Pinpoint the cell where the given text exists, returning its [x, y] midpoint coordinate. 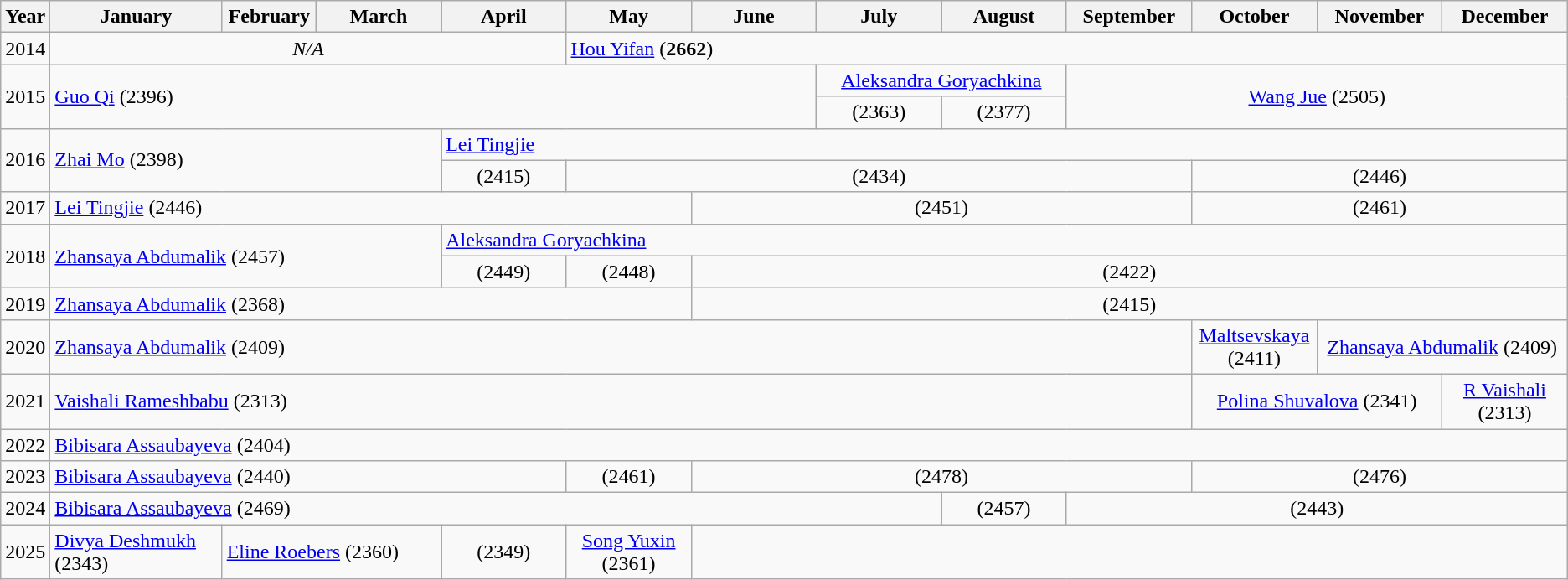
July [878, 17]
(2457) [1003, 509]
January [136, 17]
2017 [25, 208]
Lei Tingjie (2446) [370, 208]
(2476) [1380, 477]
Vaishali Rameshbabu (2313) [622, 401]
2022 [25, 445]
Lei Tingjie [1005, 144]
N/A [308, 49]
(2434) [879, 176]
(2349) [504, 552]
Song Yuxin (2361) [628, 552]
2014 [25, 49]
March [379, 17]
(2451) [941, 208]
November [1379, 17]
Polina Shuvalova (2341) [1317, 401]
2024 [25, 509]
Divya Deshmukh (2343) [136, 552]
December [1505, 17]
Bibisara Assaubayeva (2404) [809, 445]
Zhansaya Abdumalik (2457) [246, 256]
February [269, 17]
2016 [25, 160]
2021 [25, 401]
(2449) [504, 272]
Zhansaya Abdumalik (2368) [370, 303]
Zhai Mo (2398) [246, 160]
R Vaishali (2313) [1505, 401]
June [754, 17]
April [504, 17]
(2377) [1003, 112]
(2478) [941, 477]
2020 [25, 347]
(2443) [1317, 509]
Guo Qi (2396) [434, 96]
2025 [25, 552]
May [628, 17]
Wang Jue (2505) [1317, 96]
2015 [25, 96]
Bibisara Assaubayeva (2469) [496, 509]
(2363) [878, 112]
2023 [25, 477]
(2448) [628, 272]
Maltsevskaya (2411) [1255, 347]
2018 [25, 256]
October [1255, 17]
Hou Yifan (2662) [1067, 49]
August [1003, 17]
Bibisara Assaubayeva (2440) [308, 477]
2019 [25, 303]
September [1129, 17]
(2422) [1129, 272]
Eline Roebers (2360) [332, 552]
Year [25, 17]
(2446) [1380, 176]
